Capture the cell that displays the provided text and extract its [X, Y] central coordinate. 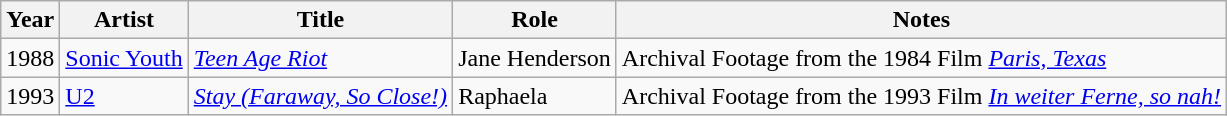
Archival Footage from the 1984 Film Paris, Texas [921, 58]
Artist [124, 20]
1988 [30, 58]
Jane Henderson [535, 58]
Title [320, 20]
Archival Footage from the 1993 Film In weiter Ferne, so nah! [921, 96]
1993 [30, 96]
Sonic Youth [124, 58]
U2 [124, 96]
Teen Age Riot [320, 58]
Year [30, 20]
Stay (Faraway, So Close!) [320, 96]
Role [535, 20]
Raphaela [535, 96]
Notes [921, 20]
